Find where the given text appears and provide that cell's center as (x, y) coordinate. 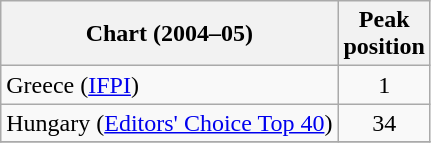
Peakposition (384, 34)
Greece (IFPI) (170, 85)
1 (384, 85)
Hungary (Editors' Choice Top 40) (170, 123)
34 (384, 123)
Chart (2004–05) (170, 34)
